Detect which cell encompasses the target text, then output its [x, y] center coordinate. 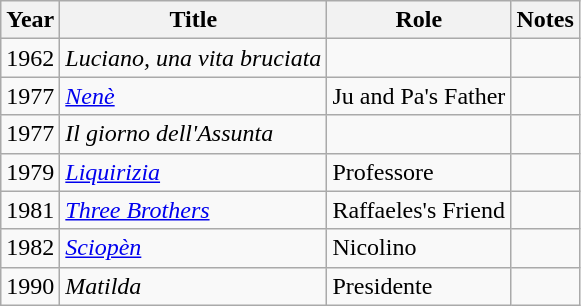
1981 [30, 210]
Matilda [194, 286]
1962 [30, 58]
Professore [419, 172]
Luciano, una vita bruciata [194, 58]
1979 [30, 172]
Il giorno dell'Assunta [194, 134]
1982 [30, 248]
Role [419, 20]
Year [30, 20]
Raffaeles's Friend [419, 210]
Title [194, 20]
Nicolino [419, 248]
Ju and Pa's Father [419, 96]
1990 [30, 286]
Presidente [419, 286]
Three Brothers [194, 210]
Liquirizia [194, 172]
Nenè [194, 96]
Sciopèn [194, 248]
Notes [545, 20]
